For the text-containing cell, return its midpoint in [x, y] coordinate format. 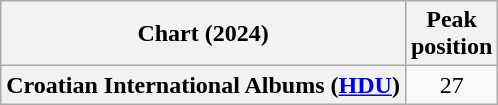
Peakposition [451, 34]
Croatian International Albums (HDU) [204, 85]
Chart (2024) [204, 34]
27 [451, 85]
